Return (X, Y) of the center of cell containing provided text 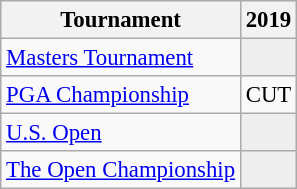
CUT (268, 95)
2019 (268, 20)
PGA Championship (121, 95)
Tournament (121, 20)
U.S. Open (121, 133)
The Open Championship (121, 170)
Masters Tournament (121, 58)
